Return the [x, y] coordinate for the center point of the cell that contains the specified text.  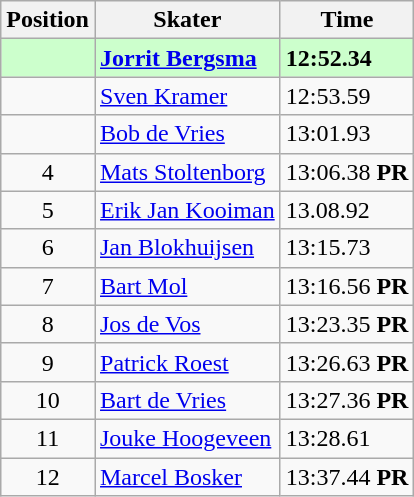
13:26.63 PR [347, 362]
Marcel Bosker [187, 477]
13:23.35 PR [347, 324]
10 [48, 400]
Bob de Vries [187, 134]
4 [48, 172]
12:52.34 [347, 58]
13:01.93 [347, 134]
13:28.61 [347, 438]
8 [48, 324]
13.08.92 [347, 210]
Jorrit Bergsma [187, 58]
Mats Stoltenborg [187, 172]
Erik Jan Kooiman [187, 210]
Jos de Vos [187, 324]
Jan Blokhuijsen [187, 248]
13:06.38 PR [347, 172]
13:27.36 PR [347, 400]
Position [48, 20]
12:53.59 [347, 96]
9 [48, 362]
Patrick Roest [187, 362]
13:15.73 [347, 248]
Jouke Hoogeveen [187, 438]
11 [48, 438]
Skater [187, 20]
13:37.44 PR [347, 477]
Time [347, 20]
7 [48, 286]
12 [48, 477]
Sven Kramer [187, 96]
5 [48, 210]
Bart Mol [187, 286]
Bart de Vries [187, 400]
6 [48, 248]
13:16.56 PR [347, 286]
